Extract the (x, y) coordinate from the center of the cell holding the provided text.  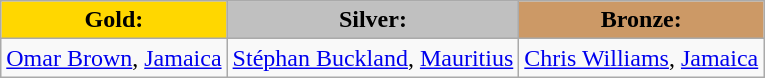
Gold: (114, 20)
Silver: (373, 20)
Omar Brown, Jamaica (114, 58)
Chris Williams, Jamaica (642, 58)
Stéphan Buckland, Mauritius (373, 58)
Bronze: (642, 20)
